Return the [X, Y] coordinate for the center point of the cell that contains the specified text.  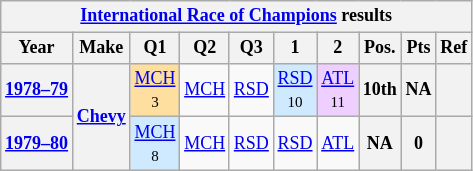
0 [418, 144]
Q1 [155, 48]
10th [380, 90]
MCH8 [155, 144]
1978–79 [37, 90]
Pos. [380, 48]
1 [295, 48]
Year [37, 48]
2 [338, 48]
Q2 [205, 48]
Ref [454, 48]
Make [101, 48]
Q3 [251, 48]
ATL [338, 144]
International Race of Champions results [236, 16]
1979–80 [37, 144]
RSD10 [295, 90]
Chevy [101, 116]
Pts [418, 48]
MCH3 [155, 90]
ATL11 [338, 90]
